From the cell containing the given text, extract its center point as [x, y] coordinate. 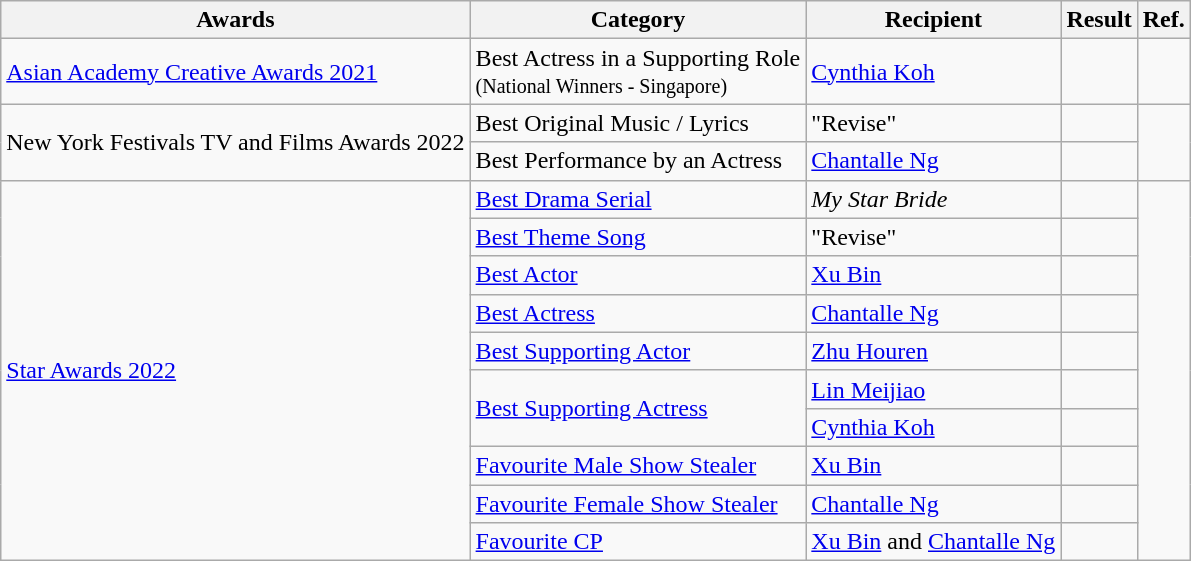
Best Theme Song [638, 237]
Best Original Music / Lyrics [638, 123]
Best Actress in a Supporting Role(National Winners - Singapore) [638, 72]
Favourite Female Show Stealer [638, 503]
Best Actor [638, 275]
New York Festivals TV and Films Awards 2022 [236, 142]
Star Awards 2022 [236, 370]
Awards [236, 20]
Lin Meijiao [934, 389]
Best Drama Serial [638, 199]
Xu Bin and Chantalle Ng [934, 542]
Ref. [1164, 20]
Favourite CP [638, 542]
Zhu Houren [934, 351]
Best Actress [638, 313]
Category [638, 20]
Recipient [934, 20]
My Star Bride [934, 199]
Best Supporting Actress [638, 408]
Best Performance by an Actress [638, 161]
Best Supporting Actor [638, 351]
Asian Academy Creative Awards 2021 [236, 72]
Result [1099, 20]
Favourite Male Show Stealer [638, 465]
